Return [x, y] of the center of cell containing provided text 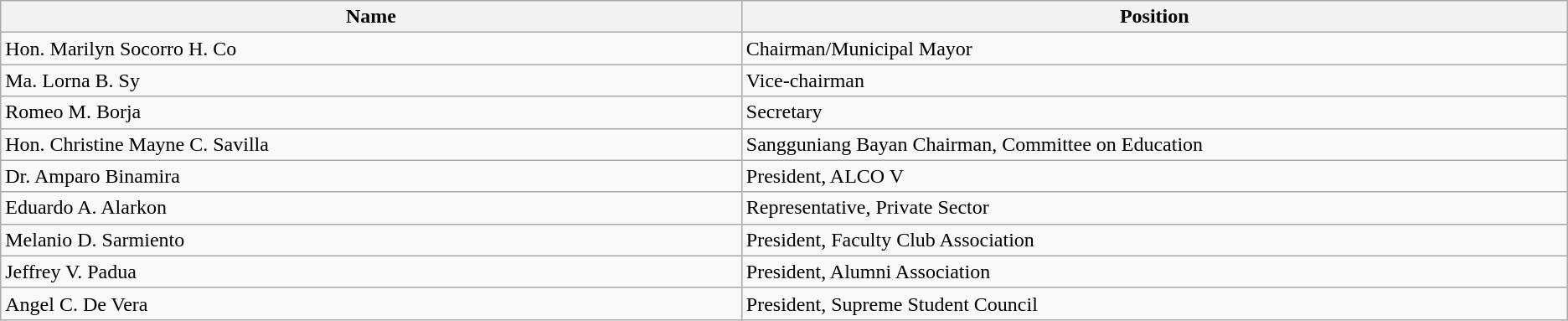
Romeo M. Borja [372, 112]
Hon. Christine Mayne C. Savilla [372, 144]
Eduardo A. Alarkon [372, 208]
Position [1154, 17]
Sangguniang Bayan Chairman, Committee on Education [1154, 144]
Vice-chairman [1154, 80]
President, ALCO V [1154, 176]
Ma. Lorna B. Sy [372, 80]
President, Alumni Association [1154, 272]
Name [372, 17]
Chairman/Municipal Mayor [1154, 49]
Secretary [1154, 112]
President, Faculty Club Association [1154, 240]
Representative, Private Sector [1154, 208]
President, Supreme Student Council [1154, 303]
Angel C. De Vera [372, 303]
Jeffrey V. Padua [372, 272]
Hon. Marilyn Socorro H. Co [372, 49]
Dr. Amparo Binamira [372, 176]
Melanio D. Sarmiento [372, 240]
